Detect which cell encompasses the target text, then output its (x, y) center coordinate. 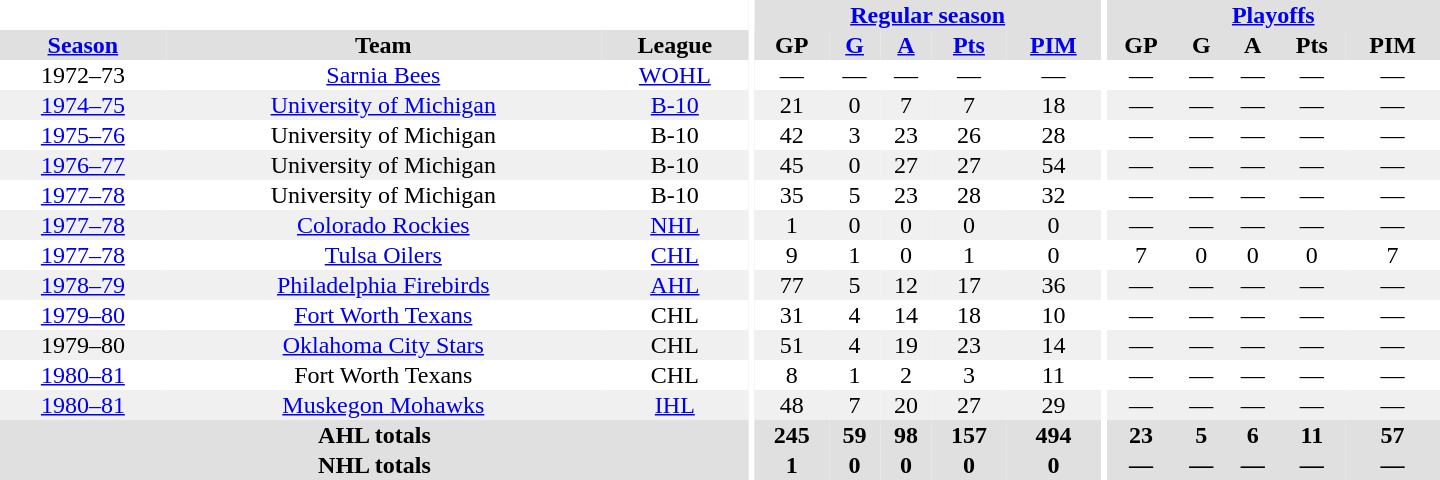
NHL (675, 225)
Colorado Rockies (384, 225)
Season (83, 45)
AHL (675, 285)
35 (792, 195)
League (675, 45)
WOHL (675, 75)
42 (792, 135)
Tulsa Oilers (384, 255)
36 (1054, 285)
20 (906, 405)
54 (1054, 165)
10 (1054, 315)
59 (854, 435)
Playoffs (1273, 15)
494 (1054, 435)
51 (792, 345)
12 (906, 285)
17 (969, 285)
Oklahoma City Stars (384, 345)
1975–76 (83, 135)
Sarnia Bees (384, 75)
48 (792, 405)
32 (1054, 195)
77 (792, 285)
1972–73 (83, 75)
IHL (675, 405)
1976–77 (83, 165)
2 (906, 375)
AHL totals (374, 435)
NHL totals (374, 465)
29 (1054, 405)
31 (792, 315)
19 (906, 345)
8 (792, 375)
21 (792, 105)
245 (792, 435)
57 (1392, 435)
6 (1252, 435)
1978–79 (83, 285)
45 (792, 165)
9 (792, 255)
Regular season (928, 15)
98 (906, 435)
Team (384, 45)
1974–75 (83, 105)
157 (969, 435)
26 (969, 135)
Muskegon Mohawks (384, 405)
Philadelphia Firebirds (384, 285)
